Identify which cell holds the provided text, then report its [x, y] central coordinate. 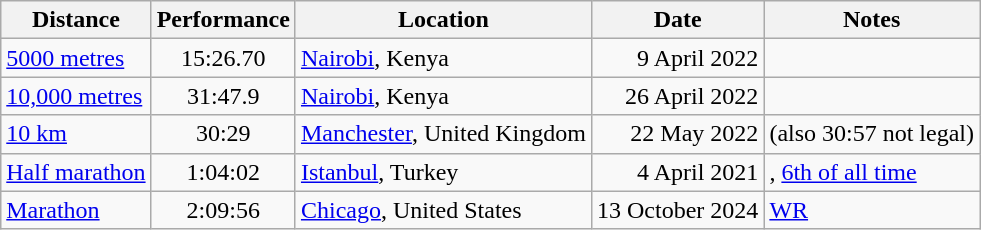
2:09:56 [223, 210]
WR [872, 210]
Manchester, United Kingdom [443, 134]
22 May 2022 [677, 134]
10 km [76, 134]
Location [443, 20]
Performance [223, 20]
Chicago, United States [443, 210]
Notes [872, 20]
10,000 metres [76, 96]
, 6th of all time [872, 172]
Date [677, 20]
1:04:02 [223, 172]
Distance [76, 20]
Half marathon [76, 172]
9 April 2022 [677, 58]
15:26.70 [223, 58]
Istanbul, Turkey [443, 172]
(also 30:57 not legal) [872, 134]
31:47.9 [223, 96]
4 April 2021 [677, 172]
Marathon [76, 210]
5000 metres [76, 58]
26 April 2022 [677, 96]
30:29 [223, 134]
13 October 2024 [677, 210]
